Pinpoint the cell where the given text exists, returning its (x, y) midpoint coordinate. 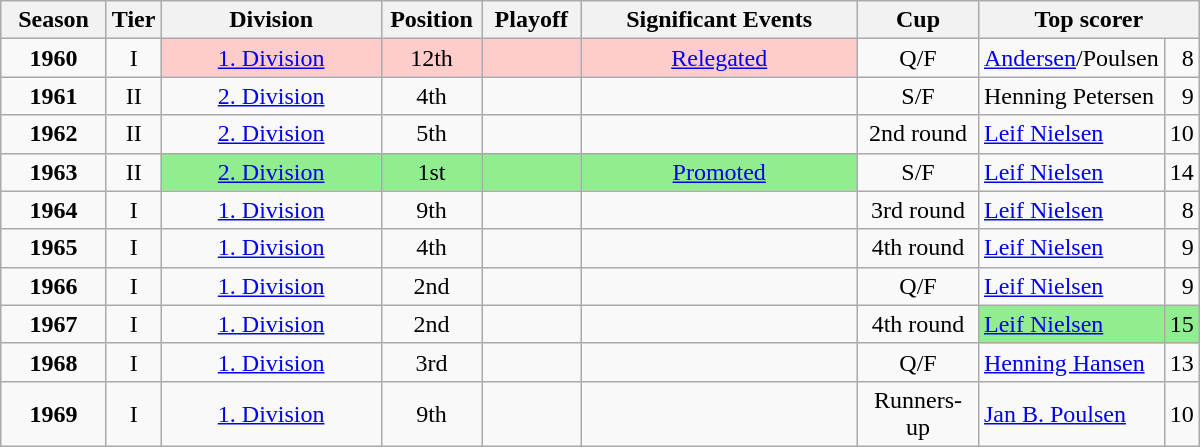
Tier (134, 20)
1969 (54, 414)
1962 (54, 134)
15 (1182, 324)
1966 (54, 286)
Playoff (532, 20)
1963 (54, 172)
12th (431, 58)
5th (431, 134)
Promoted (720, 172)
1961 (54, 96)
13 (1182, 362)
1964 (54, 210)
Relegated (720, 58)
1967 (54, 324)
1965 (54, 248)
Andersen/Poulsen (1071, 58)
Runners-up (918, 414)
Season (54, 20)
Henning Petersen (1071, 96)
1st (431, 172)
Significant Events (720, 20)
2nd round (918, 134)
1968 (54, 362)
3rd round (918, 210)
Division (271, 20)
Position (431, 20)
14 (1182, 172)
Cup (918, 20)
Jan B. Poulsen (1071, 414)
Top scorer (1088, 20)
1960 (54, 58)
3rd (431, 362)
Henning Hansen (1071, 362)
